Extract the [x, y] coordinate from the center of the cell holding the provided text.  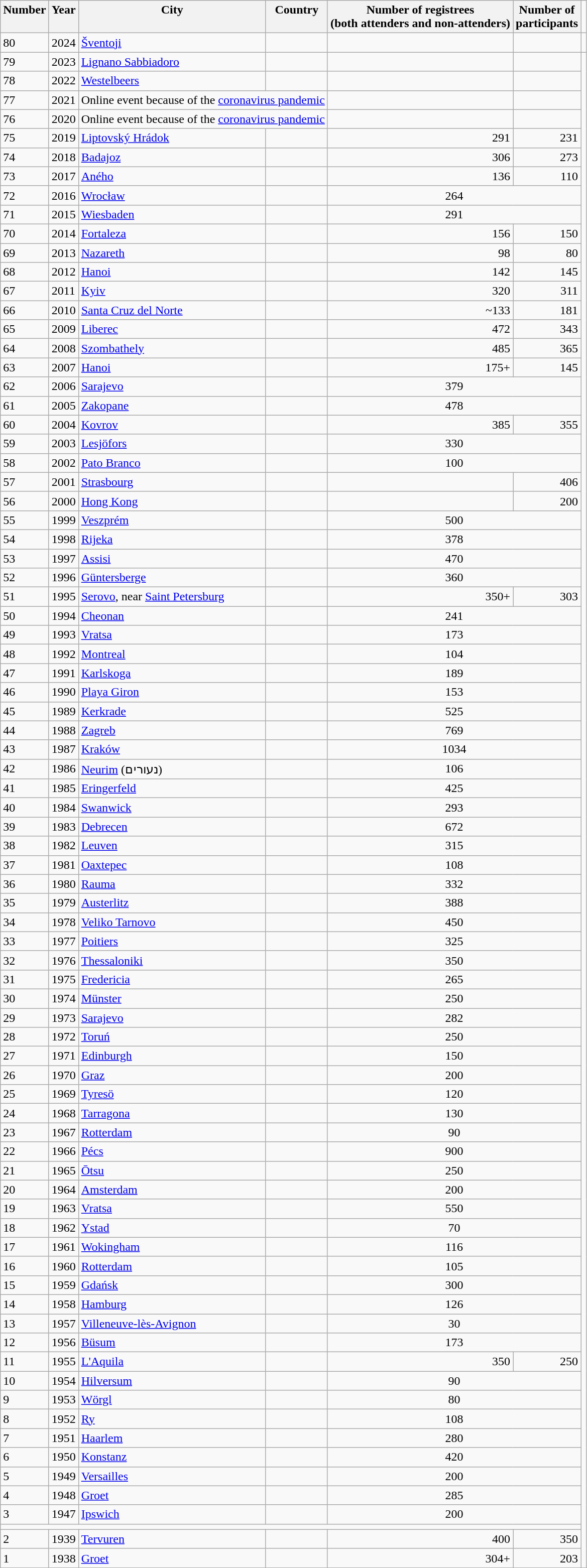
64 [25, 348]
Swanwick [172, 808]
550 [454, 1209]
Kovrov [172, 425]
17 [25, 1247]
Lignano Sabbiadoro [172, 62]
46 [25, 692]
116 [454, 1247]
1975 [63, 979]
25 [25, 1094]
34 [25, 922]
450 [454, 922]
315 [454, 846]
48 [25, 654]
2007 [63, 367]
472 [420, 329]
2001 [63, 482]
69 [25, 252]
2023 [63, 62]
2000 [63, 501]
29 [25, 1017]
43 [25, 749]
1951 [63, 1438]
Gdańsk [172, 1285]
189 [454, 673]
62 [25, 386]
71 [25, 214]
Westelbeers [172, 81]
66 [25, 310]
56 [25, 501]
1981 [63, 865]
42 [25, 769]
100 [454, 463]
6 [25, 1457]
106 [454, 769]
Fortaleza [172, 233]
13 [25, 1324]
385 [420, 425]
285 [454, 1495]
Cheonan [172, 616]
Number ofparticipants [547, 17]
78 [25, 81]
273 [547, 157]
44 [25, 730]
Güntersberge [172, 578]
1982 [63, 846]
Aného [172, 176]
Wiesbaden [172, 214]
1983 [63, 827]
1958 [63, 1304]
311 [547, 291]
355 [547, 425]
2024 [63, 43]
Kerkrade [172, 711]
52 [25, 578]
1991 [63, 673]
57 [25, 482]
Pato Branco [172, 463]
280 [454, 1438]
Tyresö [172, 1094]
72 [25, 195]
7 [25, 1438]
1996 [63, 578]
2010 [63, 310]
1974 [63, 998]
55 [25, 520]
2005 [63, 406]
2013 [63, 252]
2020 [63, 119]
38 [25, 846]
Szombathely [172, 348]
293 [454, 808]
1970 [63, 1075]
Karlskoga [172, 673]
4 [25, 1495]
769 [454, 730]
282 [454, 1017]
1989 [63, 711]
1952 [63, 1419]
Ry [172, 1419]
Badajoz [172, 157]
75 [25, 138]
2017 [63, 176]
Playa Giron [172, 692]
54 [25, 539]
1 [25, 1558]
Serovo, near Saint Petersburg [172, 597]
264 [454, 195]
Number [25, 17]
1954 [63, 1381]
1968 [63, 1113]
1988 [63, 730]
Country [296, 17]
19 [25, 1209]
Hamburg [172, 1304]
1979 [63, 903]
1962 [63, 1228]
1997 [63, 559]
79 [25, 62]
1980 [63, 884]
265 [454, 979]
Veliko Tarnovo [172, 922]
425 [454, 789]
2006 [63, 386]
1985 [63, 789]
2008 [63, 348]
21 [25, 1170]
1984 [63, 808]
330 [454, 444]
33 [25, 941]
Oaxtepec [172, 865]
525 [454, 711]
420 [454, 1457]
50 [25, 616]
2004 [63, 425]
Šventoji [172, 43]
136 [420, 176]
1960 [63, 1266]
9 [25, 1400]
1949 [63, 1476]
1963 [63, 1209]
1986 [63, 769]
1993 [63, 635]
1978 [63, 922]
Versailles [172, 1476]
39 [25, 827]
1977 [63, 941]
Liptovský Hrádok [172, 138]
156 [420, 233]
Nazareth [172, 252]
City [172, 17]
470 [454, 559]
1947 [63, 1514]
1990 [63, 692]
1966 [63, 1151]
325 [454, 941]
1959 [63, 1285]
900 [454, 1151]
Rauma [172, 884]
1953 [63, 1400]
378 [454, 539]
1967 [63, 1132]
Wrocław [172, 195]
63 [25, 367]
478 [454, 406]
406 [547, 482]
36 [25, 884]
Tervuren [172, 1539]
Wokingham [172, 1247]
22 [25, 1151]
Zagreb [172, 730]
400 [420, 1539]
Graz [172, 1075]
306 [420, 157]
2009 [63, 329]
47 [25, 673]
Toruń [172, 1037]
130 [454, 1113]
68 [25, 272]
98 [420, 252]
23 [25, 1132]
1938 [63, 1558]
Debrecen [172, 827]
332 [454, 884]
26 [25, 1075]
Wörgl [172, 1400]
Ipswich [172, 1514]
1939 [63, 1539]
Villeneuve-lès-Avignon [172, 1324]
14 [25, 1304]
Lesjöfors [172, 444]
2021 [63, 100]
16 [25, 1266]
31 [25, 979]
Haarlem [172, 1438]
320 [420, 291]
241 [454, 616]
Hilversum [172, 1381]
77 [25, 100]
175+ [420, 367]
60 [25, 425]
Edinburgh [172, 1056]
8 [25, 1419]
110 [547, 176]
Konstanz [172, 1457]
~133 [420, 310]
1994 [63, 616]
Hong Kong [172, 501]
Thessaloniki [172, 960]
59 [25, 444]
28 [25, 1037]
15 [25, 1285]
2002 [63, 463]
10 [25, 1381]
350+ [420, 597]
58 [25, 463]
61 [25, 406]
Montreal [172, 654]
1965 [63, 1170]
1973 [63, 1017]
Number of registrees(both attenders and non-attenders) [420, 17]
1034 [454, 749]
500 [454, 520]
41 [25, 789]
1964 [63, 1190]
365 [547, 348]
12 [25, 1343]
51 [25, 597]
485 [420, 348]
153 [454, 692]
360 [454, 578]
Ōtsu [172, 1170]
Neurim (נעורים) [172, 769]
76 [25, 119]
5 [25, 1476]
11 [25, 1362]
1969 [63, 1094]
181 [547, 310]
120 [454, 1094]
Ystad [172, 1228]
Veszprém [172, 520]
126 [454, 1304]
Strasbourg [172, 482]
2015 [63, 214]
40 [25, 808]
2019 [63, 138]
1995 [63, 597]
2014 [63, 233]
1972 [63, 1037]
24 [25, 1113]
37 [25, 865]
Kraków [172, 749]
2011 [63, 291]
388 [454, 903]
Rijeka [172, 539]
2016 [63, 195]
Pécs [172, 1151]
Tarragona [172, 1113]
74 [25, 157]
1992 [63, 654]
3 [25, 1514]
1998 [63, 539]
1955 [63, 1362]
Poitiers [172, 941]
1948 [63, 1495]
343 [547, 329]
32 [25, 960]
Austerlitz [172, 903]
27 [25, 1056]
203 [547, 1558]
1976 [63, 960]
Amsterdam [172, 1190]
1999 [63, 520]
1987 [63, 749]
672 [454, 827]
Büsum [172, 1343]
L'Aquila [172, 1362]
379 [454, 386]
2022 [63, 81]
20 [25, 1190]
35 [25, 903]
65 [25, 329]
Zakopane [172, 406]
Fredericia [172, 979]
1950 [63, 1457]
2018 [63, 157]
105 [454, 1266]
1971 [63, 1056]
2 [25, 1539]
Münster [172, 998]
49 [25, 635]
Assisi [172, 559]
1956 [63, 1343]
303 [547, 597]
67 [25, 291]
Year [63, 17]
104 [454, 654]
1961 [63, 1247]
231 [547, 138]
2012 [63, 272]
304+ [420, 1558]
Kyiv [172, 291]
Eringerfeld [172, 789]
18 [25, 1228]
Liberec [172, 329]
300 [454, 1285]
Santa Cruz del Norte [172, 310]
Leuven [172, 846]
142 [420, 272]
1957 [63, 1324]
53 [25, 559]
73 [25, 176]
45 [25, 711]
2003 [63, 444]
